Identify which cell holds the provided text, then report its [x, y] central coordinate. 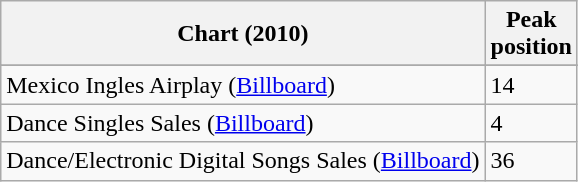
Dance Singles Sales (Billboard) [243, 123]
Dance/Electronic Digital Songs Sales (Billboard) [243, 161]
14 [531, 85]
Mexico Ingles Airplay (Billboard) [243, 85]
Peakposition [531, 34]
36 [531, 161]
Chart (2010) [243, 34]
4 [531, 123]
